Return [x, y] of the center of cell containing provided text 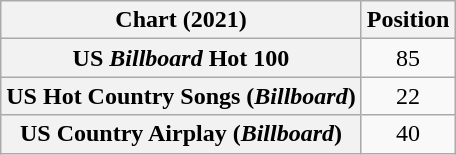
US Hot Country Songs (Billboard) [181, 96]
US Country Airplay (Billboard) [181, 134]
US Billboard Hot 100 [181, 58]
Position [408, 20]
Chart (2021) [181, 20]
85 [408, 58]
40 [408, 134]
22 [408, 96]
